Search for the cell housing the specified text and yield its (x, y) center coordinate. 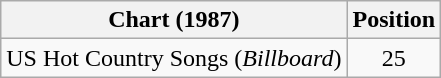
25 (394, 58)
Chart (1987) (174, 20)
US Hot Country Songs (Billboard) (174, 58)
Position (394, 20)
